Search for the cell housing the specified text and yield its (X, Y) center coordinate. 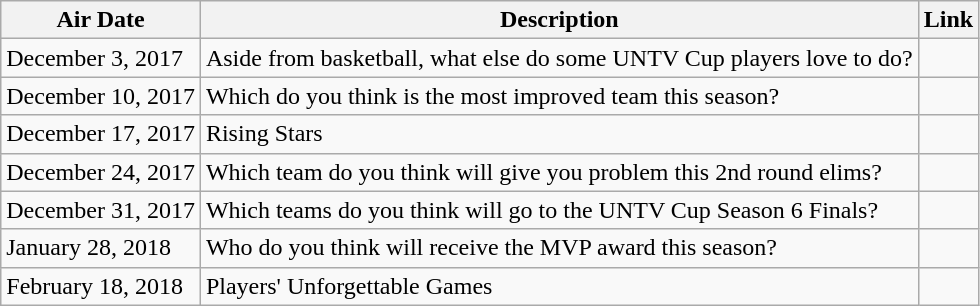
Which team do you think will give you problem this 2nd round elims? (559, 172)
Which teams do you think will go to the UNTV Cup Season 6 Finals? (559, 210)
Description (559, 20)
December 10, 2017 (101, 96)
Which do you think is the most improved team this season? (559, 96)
Players' Unforgettable Games (559, 286)
January 28, 2018 (101, 248)
Aside from basketball, what else do some UNTV Cup players love to do? (559, 58)
Link (948, 20)
Air Date (101, 20)
December 31, 2017 (101, 210)
December 24, 2017 (101, 172)
December 3, 2017 (101, 58)
February 18, 2018 (101, 286)
December 17, 2017 (101, 134)
Rising Stars (559, 134)
Who do you think will receive the MVP award this season? (559, 248)
